Extract the [x, y] coordinate from the center of the cell holding the provided text.  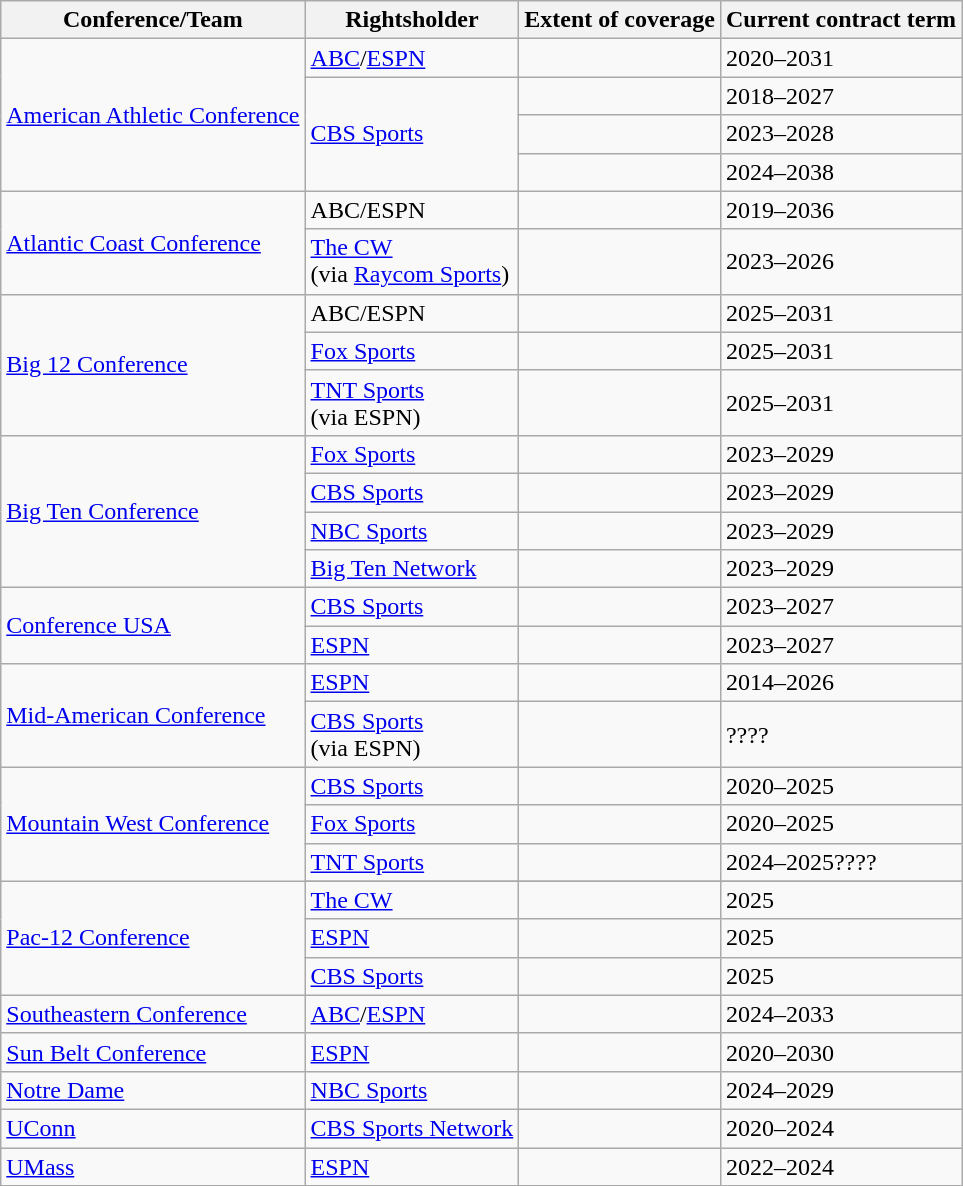
Atlantic Coast Conference [153, 242]
CBS Sports Network [412, 1128]
2023–2026 [840, 262]
TNT Sports [412, 862]
2024–2029 [840, 1090]
Big 12 Conference [153, 364]
Big Ten Conference [153, 511]
UMass [153, 1167]
TNT Sports(via ESPN) [412, 402]
American Athletic Conference [153, 115]
2024–2025???? [840, 862]
The CW(via Raycom Sports) [412, 262]
Big Ten Network [412, 569]
Conference/Team [153, 20]
Rightsholder [412, 20]
CBS Sports(via ESPN) [412, 734]
The CW [412, 900]
Conference USA [153, 626]
Extent of coverage [620, 20]
2020–2031 [840, 58]
2020–2024 [840, 1128]
2024–2038 [840, 172]
2024–2033 [840, 1014]
Pac-12 Conference [153, 938]
Sun Belt Conference [153, 1052]
2023–2028 [840, 134]
Southeastern Conference [153, 1014]
???? [840, 734]
UConn [153, 1128]
Mountain West Conference [153, 824]
2018–2027 [840, 96]
Current contract term [840, 20]
2019–2036 [840, 210]
Mid-American Conference [153, 716]
2022–2024 [840, 1167]
Notre Dame [153, 1090]
2014–2026 [840, 683]
2020–2030 [840, 1052]
